Return the (X, Y) coordinate for the center point of the cell that contains the specified text.  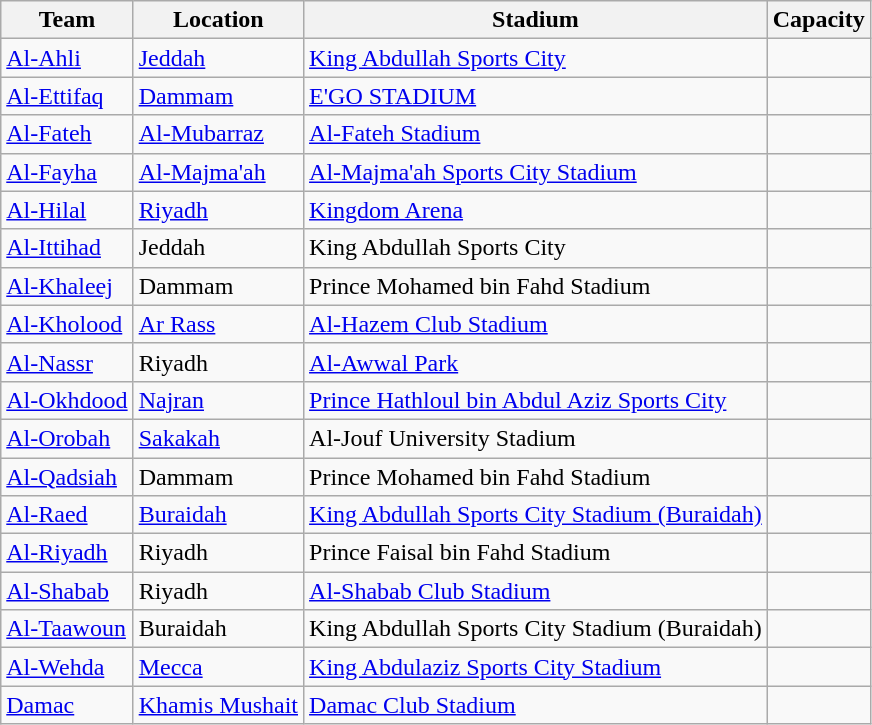
Damac Club Stadium (536, 705)
Al-Fateh (67, 134)
Team (67, 20)
Al-Qadsiah (67, 477)
Al-Taawoun (67, 629)
Al-Mubarraz (218, 134)
Al-Jouf University Stadium (536, 438)
Al-Ahli (67, 58)
Prince Faisal bin Fahd Stadium (536, 553)
King Abdulaziz Sports City Stadium (536, 667)
Al-Majma'ah (218, 172)
Najran (218, 400)
Stadium (536, 20)
Sakakah (218, 438)
Al-Kholood (67, 324)
Kingdom Arena (536, 210)
Al-Fateh Stadium (536, 134)
Al-Raed (67, 515)
E'GO STADIUM (536, 96)
Al-Nassr (67, 362)
Al-Shabab Club Stadium (536, 591)
Khamis Mushait (218, 705)
Mecca (218, 667)
Al-Khaleej (67, 286)
Al-Orobah (67, 438)
Prince Hathloul bin Abdul Aziz Sports City (536, 400)
Al-Hazem Club Stadium (536, 324)
Al-Hilal (67, 210)
Al-Wehda (67, 667)
Location (218, 20)
Al-Riyadh (67, 553)
Al-Okhdood (67, 400)
Al-Awwal Park (536, 362)
Al-Ittihad (67, 248)
Al-Fayha (67, 172)
Capacity (818, 20)
Damac (67, 705)
Al-Ettifaq (67, 96)
Al-Majma'ah Sports City Stadium (536, 172)
Al-Shabab (67, 591)
Ar Rass (218, 324)
